Provide the [X, Y] coordinate of the cell's center where the given text is located.  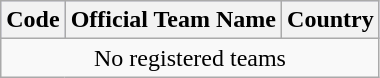
Official Team Name [173, 20]
No registered teams [190, 58]
Code [33, 20]
Country [331, 20]
